Return the (x, y) coordinate for the center point of the cell that contains the specified text.  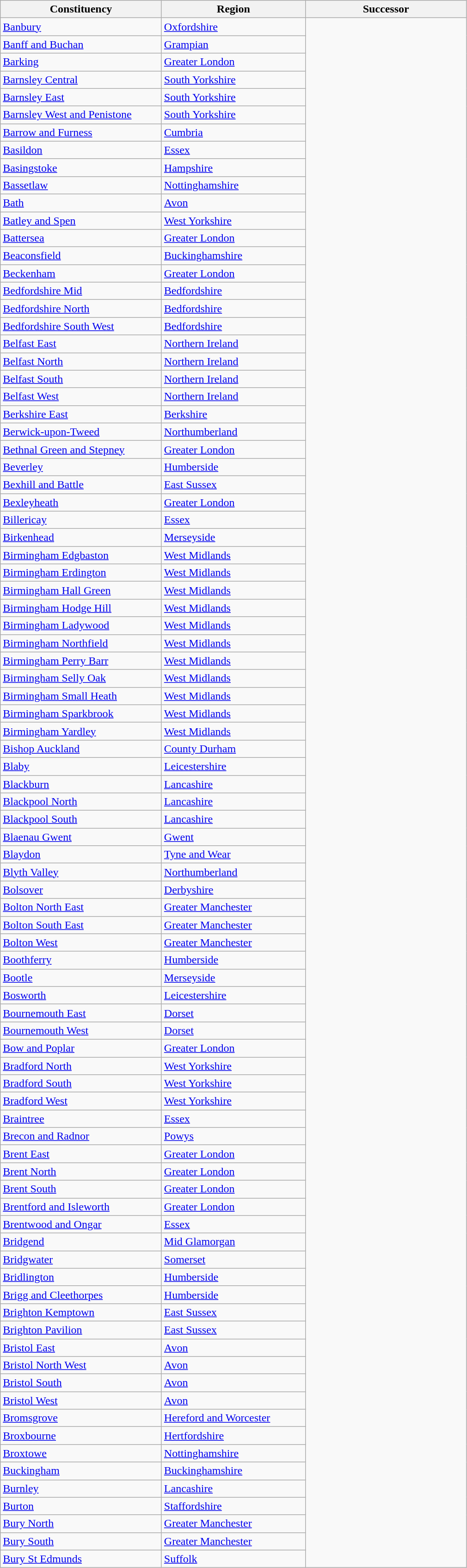
Bolsover (81, 890)
Burnley (81, 1488)
Beverley (81, 467)
Bedfordshire South West (81, 326)
Brighton Pavilion (81, 1330)
Birmingham Small Heath (81, 696)
Barnsley East (81, 97)
Barking (81, 62)
Bristol North West (81, 1365)
Bolton South East (81, 925)
Billericay (81, 520)
Bolton West (81, 942)
Bexleyheath (81, 502)
Burton (81, 1506)
Brentford and Isleworth (81, 1207)
Birmingham Perry Barr (81, 661)
Birmingham Northfield (81, 643)
Beckenham (81, 273)
Bridgwater (81, 1259)
Basildon (81, 150)
Berwick-upon-Tweed (81, 432)
Beaconsfield (81, 256)
Bexhill and Battle (81, 484)
Bromsgrove (81, 1418)
Barnsley Central (81, 80)
Derbyshire (233, 890)
Mid Glamorgan (233, 1242)
Oxfordshire (233, 27)
Birmingham Edgbaston (81, 555)
Bristol East (81, 1348)
Birmingham Hodge Hill (81, 608)
Bradford North (81, 1066)
Blyth Valley (81, 872)
Constituency (81, 9)
Blaby (81, 766)
Brigg and Cleethorpes (81, 1295)
Hertfordshire (233, 1436)
Successor (386, 9)
Broxbourne (81, 1436)
Staffordshire (233, 1506)
Bradford West (81, 1101)
Gwent (233, 837)
Birmingham Ladywood (81, 626)
Bedfordshire Mid (81, 291)
Birmingham Selly Oak (81, 678)
Cumbria (233, 132)
Bury South (81, 1541)
Hampshire (233, 167)
Belfast North (81, 361)
Brecon and Radnor (81, 1136)
Bow and Poplar (81, 1048)
Belfast South (81, 379)
Berkshire (233, 414)
Tyne and Wear (233, 855)
Suffolk (233, 1559)
Bosworth (81, 995)
Birmingham Hall Green (81, 590)
Belfast East (81, 344)
Blackpool South (81, 819)
Brent South (81, 1189)
Bishop Auckland (81, 749)
Grampian (233, 44)
Barnsley West and Penistone (81, 115)
Brent East (81, 1154)
Blackpool North (81, 802)
Banff and Buchan (81, 44)
Brent North (81, 1171)
Bristol West (81, 1401)
Bridlington (81, 1277)
Bedfordshire North (81, 309)
Bootle (81, 978)
Bournemouth East (81, 1013)
Battersea (81, 238)
Hereford and Worcester (233, 1418)
Bassetlaw (81, 185)
County Durham (233, 749)
Blaydon (81, 855)
Blackburn (81, 784)
Buckingham (81, 1471)
Batley and Spen (81, 221)
Banbury (81, 27)
Birmingham Yardley (81, 731)
Belfast West (81, 397)
Somerset (233, 1259)
Bradford South (81, 1084)
Bury North (81, 1524)
Birmingham Erdington (81, 573)
Powys (233, 1136)
Bridgend (81, 1242)
Boothferry (81, 960)
Bolton North East (81, 907)
Bury St Edmunds (81, 1559)
Bethnal Green and Stepney (81, 449)
Bristol South (81, 1383)
Barrow and Furness (81, 132)
Bath (81, 203)
Region (233, 9)
Birkenhead (81, 538)
Blaenau Gwent (81, 837)
Birmingham Sparkbrook (81, 713)
Broxtowe (81, 1453)
Berkshire East (81, 414)
Brighton Kemptown (81, 1312)
Basingstoke (81, 167)
Bournemouth West (81, 1030)
Brentwood and Ongar (81, 1224)
Braintree (81, 1119)
